Determine the (x, y) coordinate at the center of the cell enclosing the given text.  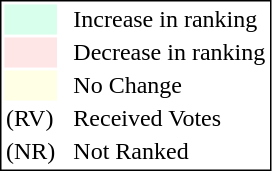
Decrease in ranking (170, 53)
Received Votes (170, 119)
(RV) (30, 119)
(NR) (30, 151)
Not Ranked (170, 151)
No Change (170, 85)
Increase in ranking (170, 19)
